Scan for the cell matching the given text and deliver its [X, Y] coordinate at center. 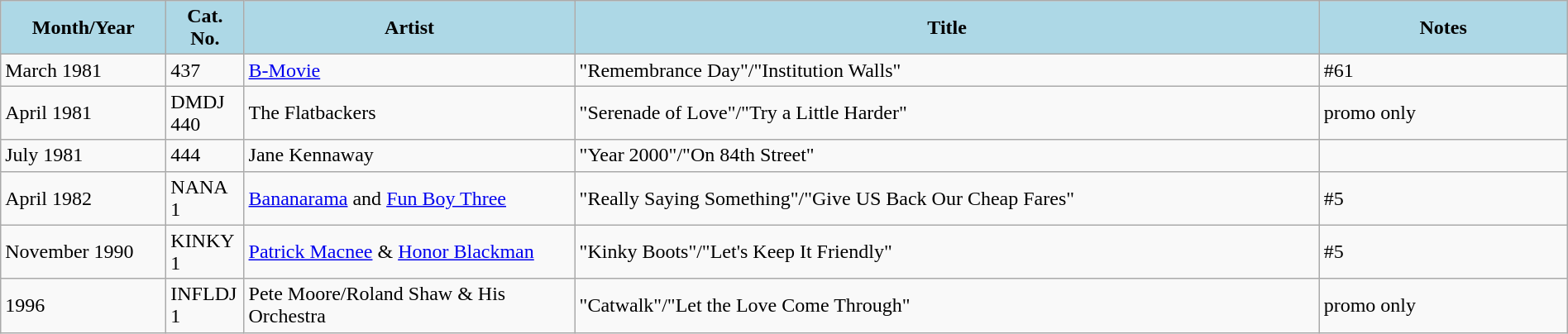
Artist [409, 28]
Month/Year [84, 28]
B-Movie [409, 70]
"Catwalk"/"Let the Love Come Through" [947, 306]
Patrick Macnee & Honor Blackman [409, 251]
"Remembrance Day"/"Institution Walls" [947, 70]
November 1990 [84, 251]
"Really Saying Something"/"Give US Back Our Cheap Fares" [947, 198]
NANA 1 [205, 198]
"Kinky Boots"/"Let's Keep It Friendly" [947, 251]
"Year 2000"/"On 84th Street" [947, 155]
Notes [1443, 28]
DMDJ 440 [205, 112]
Bananarama and Fun Boy Three [409, 198]
April 1982 [84, 198]
Jane Kennaway [409, 155]
The Flatbackers [409, 112]
Title [947, 28]
#61 [1443, 70]
Pete Moore/Roland Shaw & His Orchestra [409, 306]
437 [205, 70]
444 [205, 155]
INFLDJ 1 [205, 306]
"Serenade of Love"/"Try a Little Harder" [947, 112]
Cat.No. [205, 28]
April 1981 [84, 112]
March 1981 [84, 70]
July 1981 [84, 155]
KINKY 1 [205, 251]
1996 [84, 306]
